Detect which cell encompasses the target text, then output its (X, Y) center coordinate. 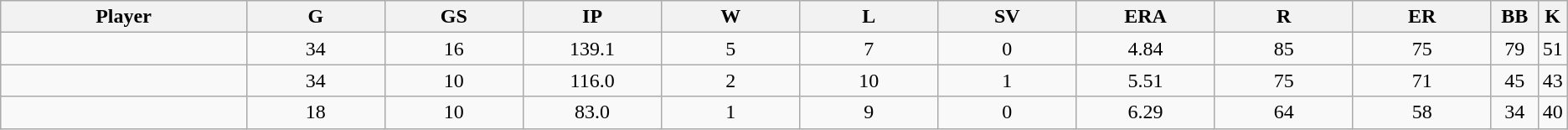
4.84 (1146, 49)
6.29 (1146, 112)
83.0 (592, 112)
R (1283, 17)
2 (730, 81)
71 (1422, 81)
IP (592, 17)
BB (1514, 17)
G (315, 17)
9 (869, 112)
16 (454, 49)
ERA (1146, 17)
W (730, 17)
79 (1514, 49)
K (1553, 17)
5.51 (1146, 81)
7 (869, 49)
5 (730, 49)
116.0 (592, 81)
SV (1007, 17)
ER (1422, 17)
43 (1553, 81)
GS (454, 17)
85 (1283, 49)
64 (1283, 112)
Player (124, 17)
51 (1553, 49)
18 (315, 112)
58 (1422, 112)
45 (1514, 81)
40 (1553, 112)
139.1 (592, 49)
L (869, 17)
